Determine the [x, y] coordinate at the center of the cell enclosing the given text.  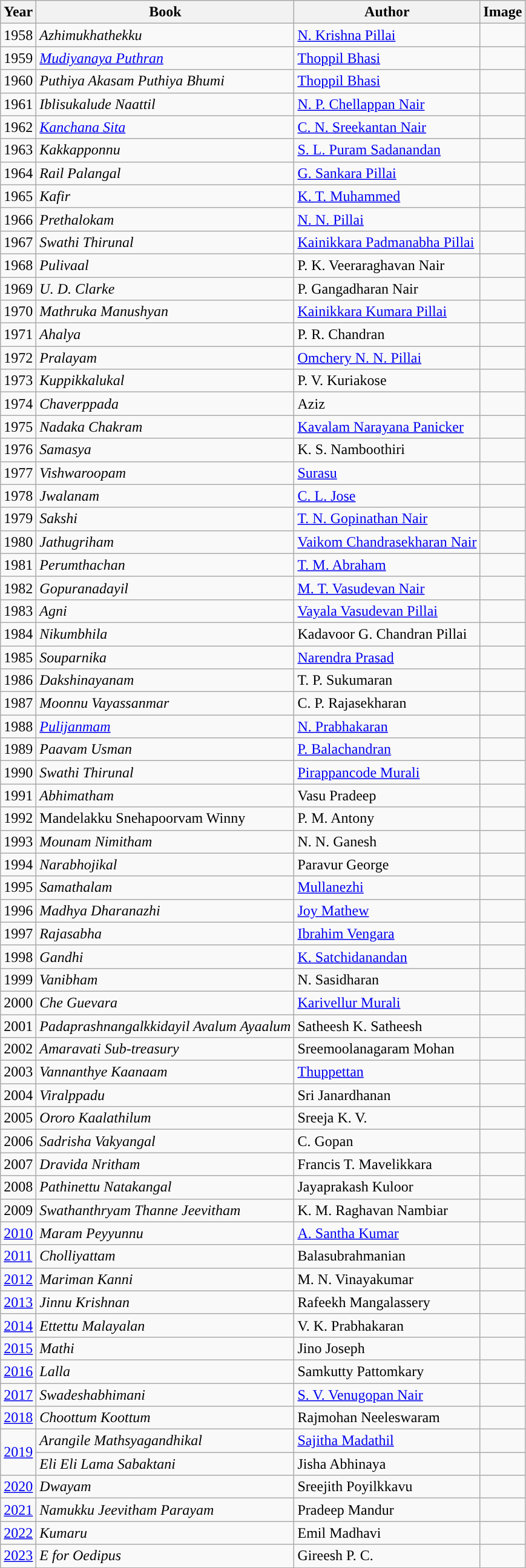
1978 [18, 496]
Che Guevara [165, 1003]
2019 [18, 1452]
1993 [18, 842]
Sajitha Madathil [387, 1441]
T. M. Abraham [387, 565]
S. V. Venugopan Nair [387, 1394]
Madhya Dharanazhi [165, 911]
Pulivaal [165, 265]
N. N. Ganesh [387, 842]
1963 [18, 150]
2013 [18, 1302]
M. N. Vinayakumar [387, 1279]
Gireesh P. C. [387, 1556]
P. R. Chandran [387, 335]
2014 [18, 1325]
C. P. Rajasekharan [387, 703]
A. Santha Kumar [387, 1233]
1965 [18, 196]
Kadavoor G. Chandran Pillai [387, 634]
Thuppettan [387, 1072]
P. K. Veeraraghavan Nair [387, 265]
2022 [18, 1533]
1995 [18, 888]
Jisha Abhinaya [387, 1464]
2021 [18, 1510]
Omchery N. N. Pillai [387, 358]
P. V. Kuriakose [387, 381]
S. L. Puram Sadanandan [387, 150]
Satheesh K. Satheesh [387, 1026]
C. N. Sreekantan Nair [387, 127]
Perumthachan [165, 565]
1982 [18, 588]
Dwayam [165, 1487]
1972 [18, 358]
Eli Eli Lama Sabaktani [165, 1464]
2012 [18, 1279]
C. Gopan [387, 1141]
2016 [18, 1371]
1977 [18, 473]
K. S. Namboothiri [387, 450]
1976 [18, 450]
Emil Madhavi [387, 1533]
Vasu Pradeep [387, 796]
Ororo Kaalathilum [165, 1118]
Maram Peyyunnu [165, 1233]
1962 [18, 127]
1968 [18, 265]
1967 [18, 242]
Mullanezhi [387, 888]
2002 [18, 1049]
K. Satchidanandan [387, 957]
Ettettu Malayalan [165, 1325]
Kainikkara Kumara Pillai [387, 312]
1959 [18, 58]
1994 [18, 865]
Namukku Jeevitham Parayam [165, 1510]
Mathi [165, 1348]
Sreeja K. V. [387, 1118]
Rajmohan Neeleswaram [387, 1418]
Viralppadu [165, 1095]
U. D. Clarke [165, 289]
1990 [18, 772]
Mudiyanaya Puthran [165, 58]
Kuppikkalukal [165, 381]
Kavalam Narayana Panicker [387, 427]
M. T. Vasudevan Nair [387, 588]
Narendra Prasad [387, 657]
1998 [18, 957]
1958 [18, 35]
Vannanthye Kaanaam [165, 1072]
1992 [18, 819]
2020 [18, 1487]
Sadrisha Vakyangal [165, 1141]
N. Sasidharan [387, 980]
Rajasabha [165, 934]
2023 [18, 1556]
Lalla [165, 1371]
Padaprashnangalkkidayil Avalum Ayaalum [165, 1026]
Jayaprakash Kuloor [387, 1187]
Jinnu Krishnan [165, 1302]
1960 [18, 81]
Image [502, 12]
1961 [18, 104]
1989 [18, 749]
Amaravati Sub-treasury [165, 1049]
Sreemoolanagaram Mohan [387, 1049]
2017 [18, 1394]
Arangile Mathsyagandhikal [165, 1441]
E for Oedipus [165, 1556]
K. M. Raghavan Nambiar [387, 1210]
Joy Mathew [387, 911]
P. Balachandran [387, 749]
2004 [18, 1095]
1966 [18, 219]
C. L. Jose [387, 496]
Pulijanmam [165, 726]
Paravur George [387, 865]
N. P. Chellappan Nair [387, 104]
Vaikom Chandrasekharan Nair [387, 542]
Rail Palangal [165, 173]
P. M. Antony [387, 819]
Balasubrahmanian [387, 1256]
Jwalanam [165, 496]
2007 [18, 1164]
T. P. Sukumaran [387, 680]
Abhimatham [165, 796]
Choottum Koottum [165, 1418]
1999 [18, 980]
Chaverppada [165, 404]
Dravida Nritham [165, 1164]
Surasu [387, 473]
Nikumbhila [165, 634]
Kumaru [165, 1533]
Pirappancode Murali [387, 772]
2011 [18, 1256]
2008 [18, 1187]
Dakshinayanam [165, 680]
2005 [18, 1118]
Ibrahim Vengara [387, 934]
Azhimukhathekku [165, 35]
Vanibham [165, 980]
Swadeshabhimani [165, 1394]
Prethalokam [165, 219]
N. N. Pillai [387, 219]
1997 [18, 934]
T. N. Gopinathan Nair [387, 519]
Kafir [165, 196]
1991 [18, 796]
1986 [18, 680]
Book [165, 12]
Vayala Vasudevan Pillai [387, 611]
Cholliyattam [165, 1256]
Gopuranadayil [165, 588]
Pathinettu Natakangal [165, 1187]
1974 [18, 404]
Paavam Usman [165, 749]
Souparnika [165, 657]
1969 [18, 289]
1970 [18, 312]
1979 [18, 519]
1983 [18, 611]
1981 [18, 565]
Mathruka Manushyan [165, 312]
Samasya [165, 450]
Francis T. Mavelikkara [387, 1164]
1971 [18, 335]
2009 [18, 1210]
Pradeep Mandur [387, 1510]
Samkutty Pattomkary [387, 1371]
Narabhojikal [165, 865]
1984 [18, 634]
Nadaka Chakram [165, 427]
1964 [18, 173]
Ahalya [165, 335]
Sreejith Poyilkkavu [387, 1487]
Jino Joseph [387, 1348]
2006 [18, 1141]
N. Prabhakaran [387, 726]
Moonnu Vayassanmar [165, 703]
G. Sankara Pillai [387, 173]
1988 [18, 726]
Samathalam [165, 888]
2001 [18, 1026]
Mariman Kanni [165, 1279]
Kakkapponnu [165, 150]
N. Krishna Pillai [387, 35]
1973 [18, 381]
Sri Janardhanan [387, 1095]
Rafeekh Mangalassery [387, 1302]
Kainikkara Padmanabha Pillai [387, 242]
1985 [18, 657]
1975 [18, 427]
Author [387, 12]
2010 [18, 1233]
Vishwaroopam [165, 473]
Mandelakku Snehapoorvam Winny [165, 819]
Karivellur Murali [387, 1003]
2015 [18, 1348]
Gandhi [165, 957]
2018 [18, 1418]
Kanchana Sita [165, 127]
1980 [18, 542]
Puthiya Akasam Puthiya Bhumi [165, 81]
K. T. Muhammed [387, 196]
Pralayam [165, 358]
Iblisukalude Naattil [165, 104]
Agni [165, 611]
Aziz [387, 404]
Swathanthryam Thanne Jeevitham [165, 1210]
2000 [18, 1003]
1987 [18, 703]
2003 [18, 1072]
V. K. Prabhakaran [387, 1325]
Year [18, 12]
1996 [18, 911]
Mounam Nimitham [165, 842]
Sakshi [165, 519]
P. Gangadharan Nair [387, 289]
Jathugriham [165, 542]
